Pinpoint the cell where the given text exists, returning its [x, y] midpoint coordinate. 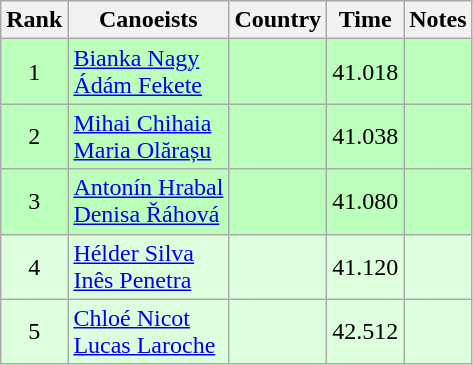
Hélder SilvaInês Penetra [148, 266]
5 [34, 332]
41.080 [366, 202]
Chloé NicotLucas Laroche [148, 332]
42.512 [366, 332]
3 [34, 202]
41.120 [366, 266]
Notes [438, 20]
41.038 [366, 136]
2 [34, 136]
Canoeists [148, 20]
4 [34, 266]
Antonín HrabalDenisa Řáhová [148, 202]
41.018 [366, 72]
Time [366, 20]
Mihai ChihaiaMaria Olărașu [148, 136]
Country [278, 20]
Bianka NagyÁdám Fekete [148, 72]
1 [34, 72]
Rank [34, 20]
